Scan for the cell matching the given text and deliver its (x, y) coordinate at center. 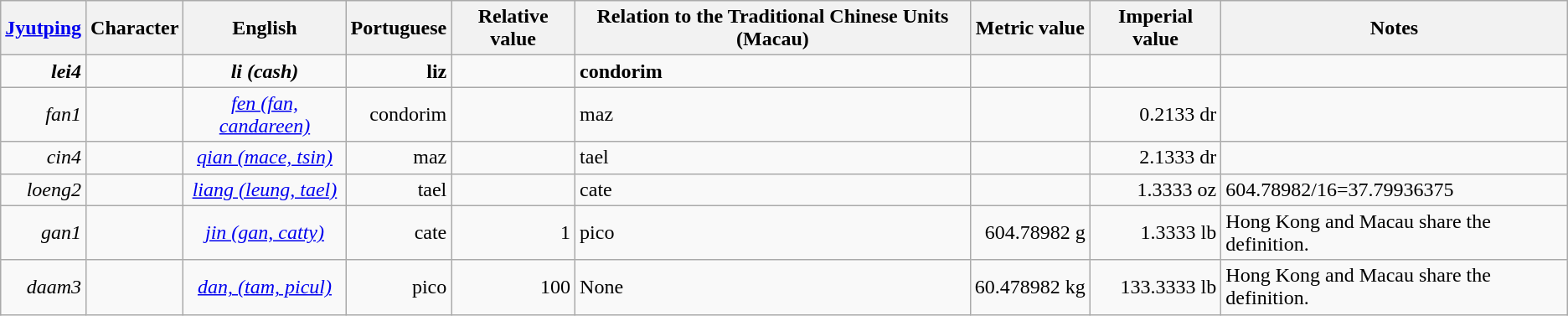
Metric value (1030, 28)
cin4 (44, 158)
604.78982 g (1030, 233)
li (cash) (265, 71)
0.2133 dr (1155, 114)
1.3333 lb (1155, 233)
liang (leung, tael) (265, 189)
2.1333 dr (1155, 158)
Portuguese (399, 28)
1.3333 oz (1155, 189)
fen (fan, candareen) (265, 114)
English (265, 28)
dan, (tam, picul) (265, 287)
Notes (1394, 28)
fan1 (44, 114)
133.3333 lb (1155, 287)
loeng2 (44, 189)
604.78982/16=37.79936375 (1394, 189)
Character (135, 28)
qian (mace, tsin) (265, 158)
100 (513, 287)
jin (gan, catty) (265, 233)
gan1 (44, 233)
lei4 (44, 71)
liz (399, 71)
60.478982 kg (1030, 287)
Relation to the Traditional Chinese Units (Macau) (773, 28)
None (773, 287)
Imperial value (1155, 28)
Jyutping (44, 28)
daam3 (44, 287)
Relative value (513, 28)
1 (513, 233)
